Scan for the cell matching the given text and deliver its (x, y) coordinate at center. 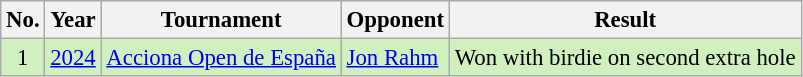
Jon Rahm (395, 58)
Opponent (395, 20)
No. (23, 20)
2024 (73, 58)
Tournament (221, 20)
Acciona Open de España (221, 58)
Result (625, 20)
Year (73, 20)
Won with birdie on second extra hole (625, 58)
1 (23, 58)
